Detect which cell encompasses the target text, then output its [x, y] center coordinate. 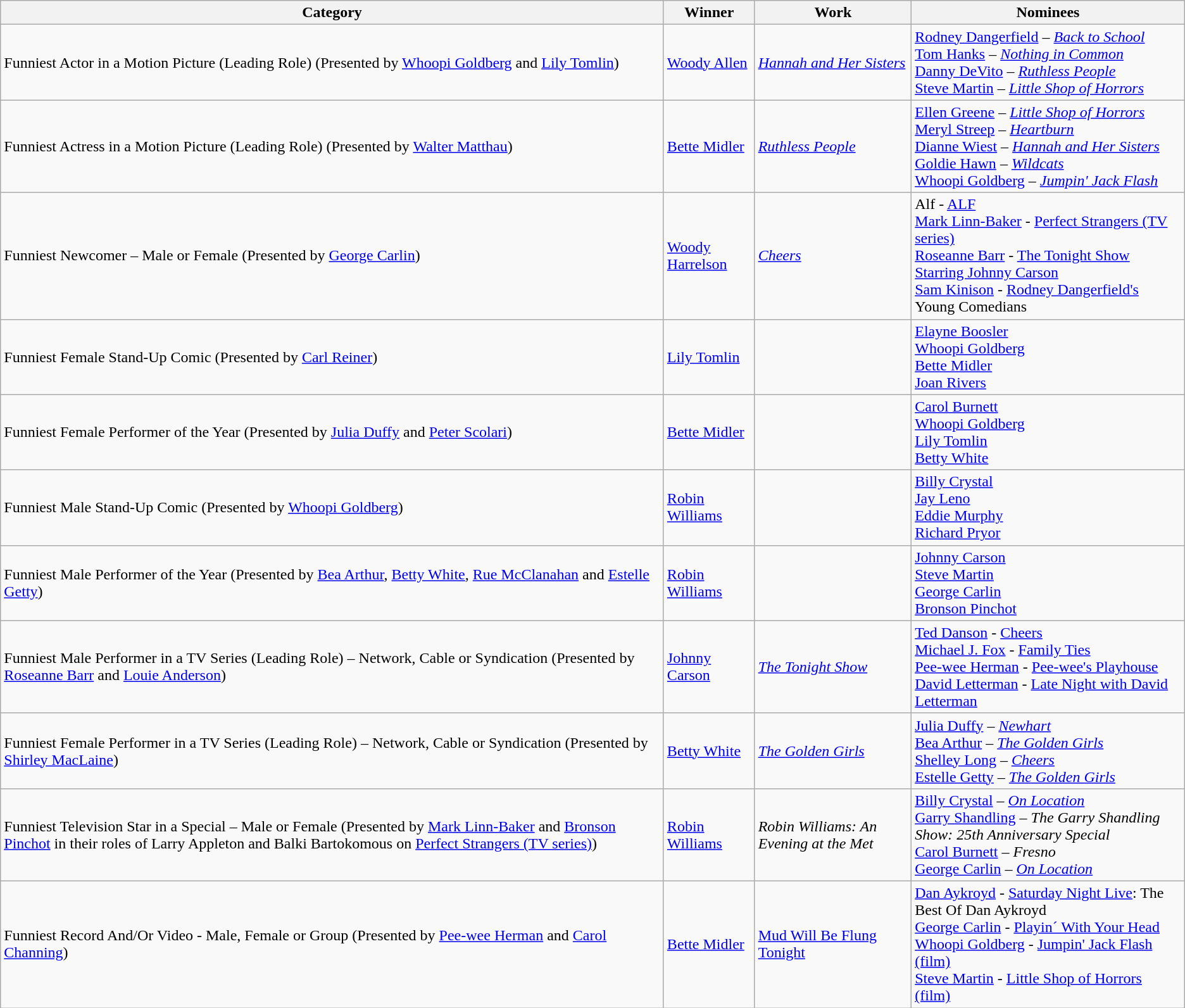
Woody Allen [709, 62]
Johnny Carson [709, 667]
Betty White [709, 751]
Robin Williams: An Evening at the Met [833, 835]
Funniest Record And/Or Video - Male, Female or Group (Presented by Pee-wee Herman and Carol Channing) [332, 944]
Funniest Actor in a Motion Picture (Leading Role) (Presented by Whoopi Goldberg and Lily Tomlin) [332, 62]
Funniest Male Stand-Up Comic (Presented by Whoopi Goldberg) [332, 508]
Ruthless People [833, 146]
Lily Tomlin [709, 357]
Rodney Dangerfield – Back to SchoolTom Hanks – Nothing in CommonDanny DeVito – Ruthless PeopleSteve Martin – Little Shop of Horrors [1048, 62]
Funniest Female Performer of the Year (Presented by Julia Duffy and Peter Scolari) [332, 432]
Billy CrystalJay LenoEddie MurphyRichard Pryor [1048, 508]
Cheers [833, 256]
Category [332, 13]
Funniest Newcomer – Male or Female (Presented by George Carlin) [332, 256]
Carol BurnettWhoopi GoldbergLily TomlinBetty White [1048, 432]
Funniest Male Performer in a TV Series (Leading Role) – Network, Cable or Syndication (Presented by Roseanne Barr and Louie Anderson) [332, 667]
Julia Duffy – NewhartBea Arthur – The Golden GirlsShelley Long – CheersEstelle Getty – The Golden Girls [1048, 751]
The Golden Girls [833, 751]
Funniest Female Performer in a TV Series (Leading Role) – Network, Cable or Syndication (Presented by Shirley MacLaine) [332, 751]
Ted Danson - CheersMichael J. Fox - Family TiesPee-wee Herman - Pee-wee's PlayhouseDavid Letterman - Late Night with David Letterman [1048, 667]
Funniest Male Performer of the Year (Presented by Bea Arthur, Betty White, Rue McClanahan and Estelle Getty) [332, 583]
Mud Will Be Flung Tonight [833, 944]
Funniest Female Stand-Up Comic (Presented by Carl Reiner) [332, 357]
Nominees [1048, 13]
Work [833, 13]
Elayne BooslerWhoopi GoldbergBette MidlerJoan Rivers [1048, 357]
Funniest Actress in a Motion Picture (Leading Role) (Presented by Walter Matthau) [332, 146]
Johnny CarsonSteve MartinGeorge CarlinBronson Pinchot [1048, 583]
Hannah and Her Sisters [833, 62]
The Tonight Show [833, 667]
Woody Harrelson [709, 256]
Winner [709, 13]
Billy Crystal – On LocationGarry Shandling – The Garry Shandling Show: 25th Anniversary SpecialCarol Burnett – FresnoGeorge Carlin – On Location [1048, 835]
